Find where the given text appears and provide that cell's center as (x, y) coordinate. 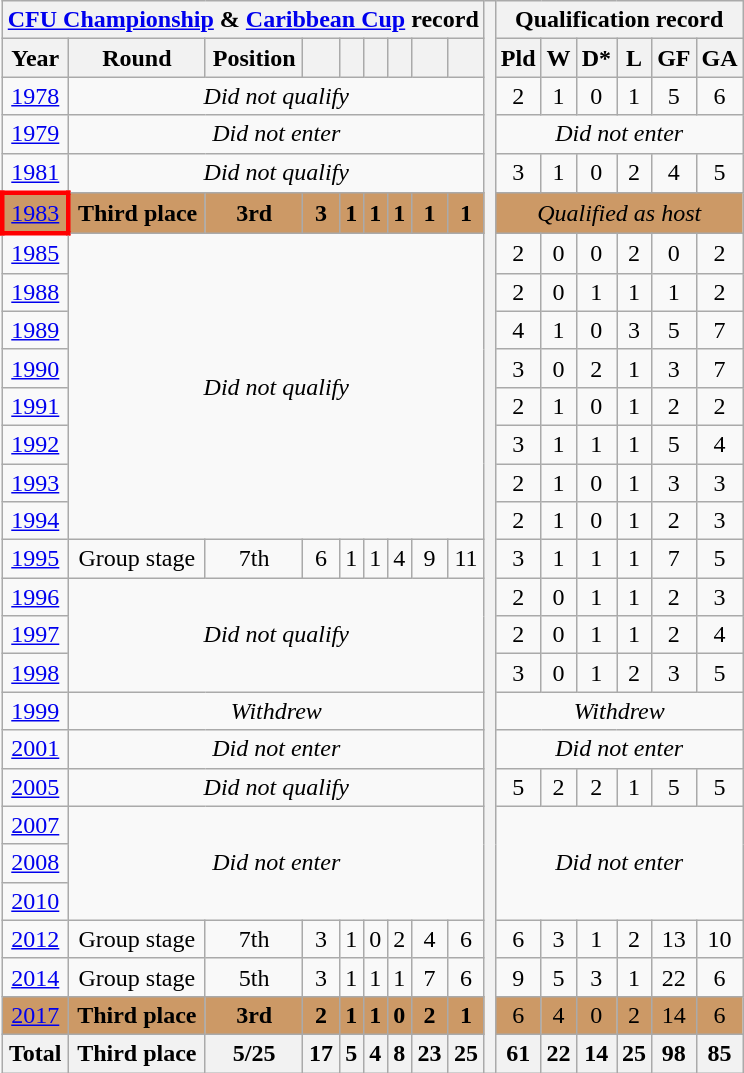
2012 (35, 939)
1998 (35, 673)
1992 (35, 444)
L (634, 58)
1981 (35, 173)
2008 (35, 863)
Qualification record (619, 20)
1991 (35, 406)
1985 (35, 254)
1988 (35, 292)
D* (596, 58)
1996 (35, 597)
5th (254, 977)
85 (720, 1053)
1978 (35, 96)
61 (518, 1053)
5/25 (254, 1053)
2010 (35, 901)
Position (254, 58)
2014 (35, 977)
8 (399, 1053)
Round (136, 58)
Year (35, 58)
W (558, 58)
GA (720, 58)
1979 (35, 134)
1989 (35, 330)
1997 (35, 635)
2001 (35, 749)
Qualified as host (619, 214)
CFU Championship & Caribbean Cup record (243, 20)
1999 (35, 711)
2007 (35, 825)
17 (321, 1053)
Total (35, 1053)
1993 (35, 483)
1983 (35, 214)
11 (466, 559)
2005 (35, 787)
GF (674, 58)
Pld (518, 58)
10 (720, 939)
23 (429, 1053)
2017 (35, 1015)
1995 (35, 559)
13 (674, 939)
98 (674, 1053)
1990 (35, 368)
1994 (35, 521)
